Output the [x, y] coordinate of the center of the cell containing the given text.  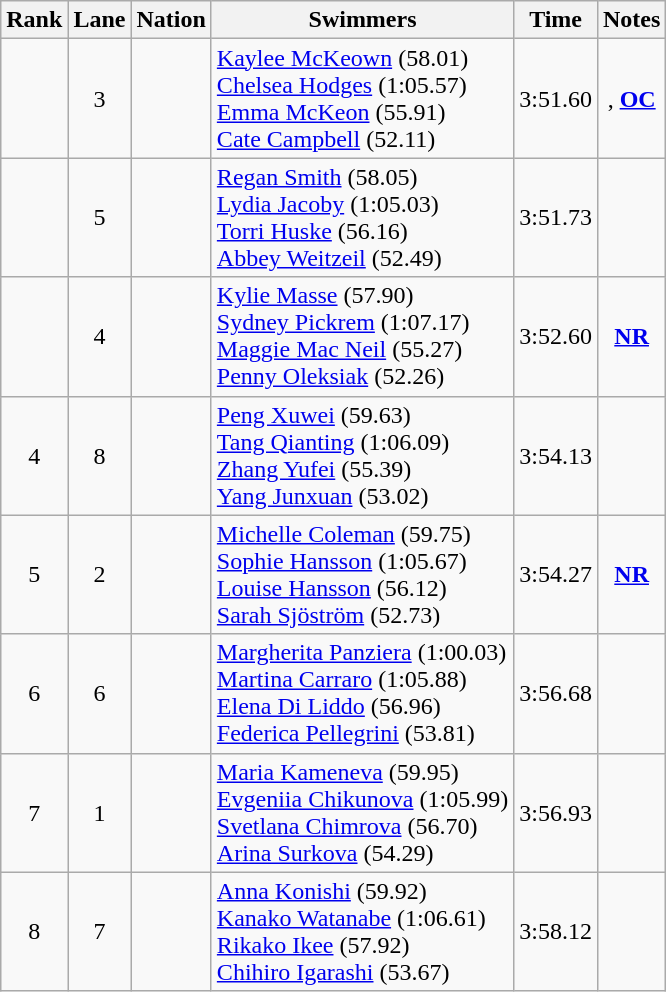
3:58.12 [556, 932]
Kylie Masse (57.90)Sydney Pickrem (1:07.17)Maggie Mac Neil (55.27)Penny Oleksiak (52.26) [362, 336]
Rank [34, 20]
Maria Kameneva (59.95)Evgeniia Chikunova (1:05.99)Svetlana Chimrova (56.70)Arina Surkova (54.29) [362, 812]
Anna Konishi (59.92)Kanako Watanabe (1:06.61)Rikako Ikee (57.92)Chihiro Igarashi (53.67) [362, 932]
Michelle Coleman (59.75)Sophie Hansson (1:05.67)Louise Hansson (56.12)Sarah Sjöström (52.73) [362, 574]
3:51.60 [556, 98]
3:51.73 [556, 218]
, OC [631, 98]
Peng Xuwei (59.63)Tang Qianting (1:06.09)Zhang Yufei (55.39)Yang Junxuan (53.02) [362, 456]
2 [100, 574]
3 [100, 98]
Swimmers [362, 20]
3:56.68 [556, 694]
Nation [171, 20]
Regan Smith (58.05)Lydia Jacoby (1:05.03)Torri Huske (56.16)Abbey Weitzeil (52.49) [362, 218]
3:54.27 [556, 574]
1 [100, 812]
Time [556, 20]
Kaylee McKeown (58.01)Chelsea Hodges (1:05.57)Emma McKeon (55.91)Cate Campbell (52.11) [362, 98]
Lane [100, 20]
Notes [631, 20]
3:54.13 [556, 456]
Margherita Panziera (1:00.03)Martina Carraro (1:05.88)Elena Di Liddo (56.96)Federica Pellegrini (53.81) [362, 694]
3:56.93 [556, 812]
3:52.60 [556, 336]
